Determine the (x, y) coordinate at the center of the cell enclosing the given text.  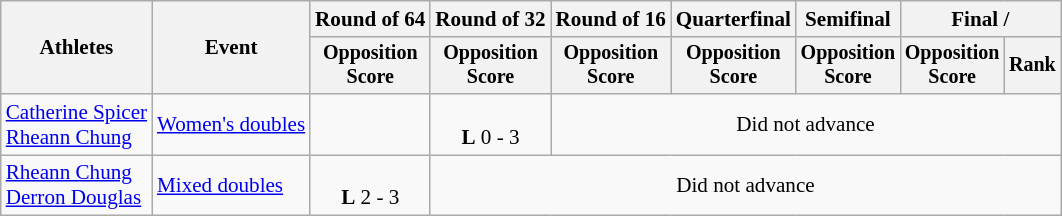
Catherine SpicerRheann Chung (76, 124)
Semifinal (848, 18)
Women's doubles (231, 124)
Round of 64 (370, 18)
Round of 16 (611, 18)
Rheann ChungDerron Douglas (76, 186)
L 0 - 3 (490, 124)
Quarterfinal (734, 18)
Final / (980, 18)
Rank (1032, 65)
Mixed doubles (231, 186)
Athletes (76, 48)
L 2 - 3 (370, 186)
Round of 32 (490, 18)
Event (231, 48)
